Provide the [x, y] coordinate of the cell's center where the given text is located.  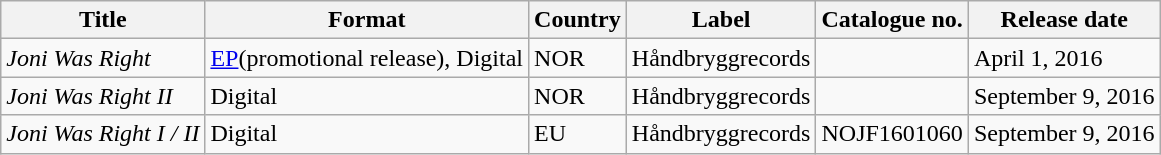
Release date [1064, 20]
Catalogue no. [892, 20]
Joni Was Right I / II [103, 134]
NOJF1601060 [892, 134]
Format [367, 20]
Label [721, 20]
Joni Was Right II [103, 96]
Joni Was Right [103, 58]
Title [103, 20]
EP(promotional release), Digital [367, 58]
Country [578, 20]
EU [578, 134]
April 1, 2016 [1064, 58]
